Return [x, y] of the center of cell containing provided text 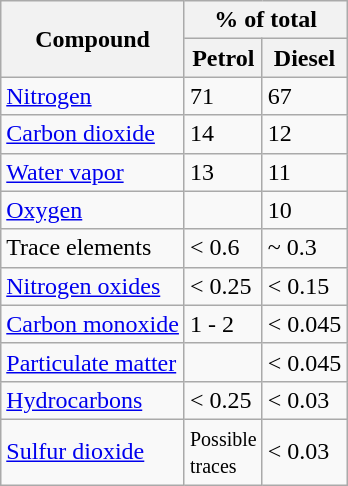
Petrol [223, 58]
Compound [93, 39]
Nitrogen oxides [93, 286]
10 [304, 210]
67 [304, 96]
12 [304, 134]
1 - 2 [223, 324]
Carbon monoxide [93, 324]
Sulfur dioxide [93, 452]
Carbon dioxide [93, 134]
Nitrogen [93, 96]
Water vapor [93, 172]
< 0.6 [223, 248]
71 [223, 96]
11 [304, 172]
Hydrocarbons [93, 400]
< 0.15 [304, 286]
13 [223, 172]
Possibletraces [223, 452]
Trace elements [93, 248]
% of total [265, 20]
~ 0.3 [304, 248]
14 [223, 134]
Oxygen [93, 210]
Particulate matter [93, 362]
Diesel [304, 58]
